For the text-containing cell, return its midpoint in [x, y] coordinate format. 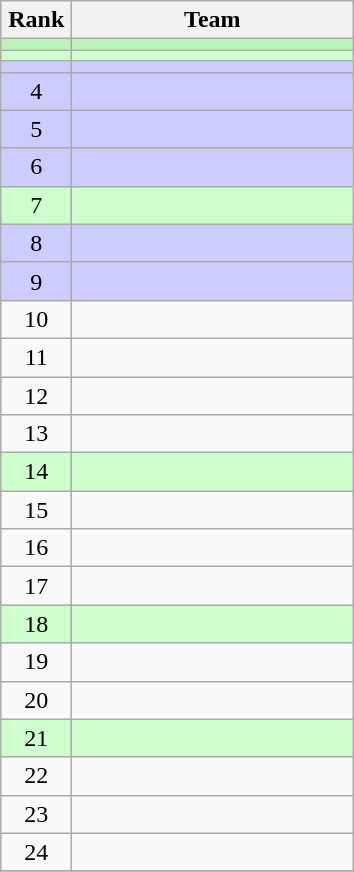
9 [36, 281]
15 [36, 510]
6 [36, 167]
Team [212, 20]
13 [36, 434]
12 [36, 395]
20 [36, 700]
16 [36, 548]
14 [36, 472]
Rank [36, 20]
10 [36, 319]
5 [36, 129]
19 [36, 662]
22 [36, 776]
23 [36, 814]
21 [36, 738]
8 [36, 243]
18 [36, 624]
4 [36, 91]
17 [36, 586]
7 [36, 205]
24 [36, 852]
11 [36, 357]
